From the cell containing the given text, extract its center point as [x, y] coordinate. 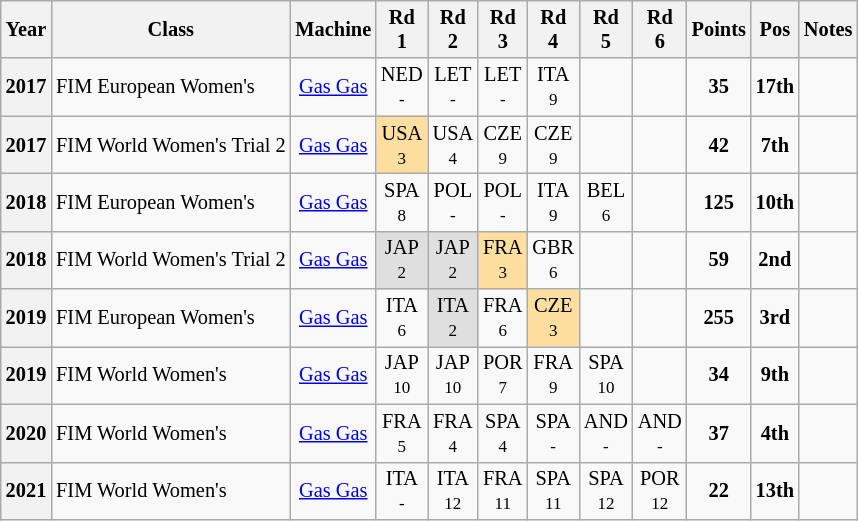
FRA9 [553, 375]
10th [775, 202]
ITA2 [453, 318]
POR12 [660, 491]
37 [719, 433]
ITA12 [453, 491]
SPA- [553, 433]
POR7 [502, 375]
SPA12 [606, 491]
CZE3 [553, 318]
22 [719, 491]
Notes [828, 29]
Rd5 [606, 29]
17th [775, 87]
USA3 [402, 145]
NED- [402, 87]
Rd4 [553, 29]
ITA- [402, 491]
FRA6 [502, 318]
Rd2 [453, 29]
BEL6 [606, 202]
Pos [775, 29]
255 [719, 318]
2021 [26, 491]
9th [775, 375]
Points [719, 29]
FRA5 [402, 433]
Machine [333, 29]
SPA4 [502, 433]
Rd1 [402, 29]
ITA6 [402, 318]
2nd [775, 260]
4th [775, 433]
34 [719, 375]
SPA10 [606, 375]
35 [719, 87]
2020 [26, 433]
SPA8 [402, 202]
13th [775, 491]
GBR6 [553, 260]
FRA4 [453, 433]
Rd6 [660, 29]
Rd3 [502, 29]
Class [170, 29]
SPA11 [553, 491]
59 [719, 260]
Year [26, 29]
FRA3 [502, 260]
3rd [775, 318]
42 [719, 145]
FRA11 [502, 491]
USA4 [453, 145]
125 [719, 202]
7th [775, 145]
